Pinpoint the cell where the given text exists, returning its (X, Y) midpoint coordinate. 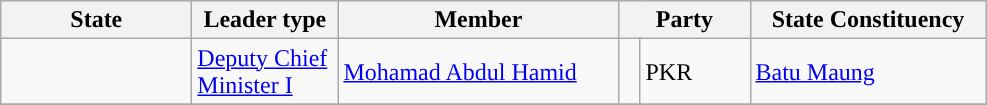
State (96, 20)
Mohamad Abdul Hamid (478, 72)
Leader type (265, 20)
Member (478, 20)
State Constituency (868, 20)
PKR (695, 72)
Party (684, 20)
Batu Maung (868, 72)
Deputy Chief Minister I (265, 72)
